Capture the cell that displays the provided text and extract its (X, Y) central coordinate. 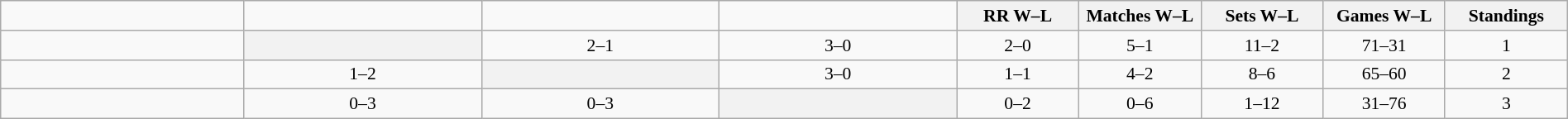
11–2 (1262, 45)
8–6 (1262, 74)
Matches W–L (1140, 16)
2 (1506, 74)
1–12 (1262, 104)
0–6 (1140, 104)
RR W–L (1018, 16)
4–2 (1140, 74)
1–2 (362, 74)
5–1 (1140, 45)
Games W–L (1384, 16)
1–1 (1018, 74)
Standings (1506, 16)
31–76 (1384, 104)
Sets W–L (1262, 16)
71–31 (1384, 45)
3 (1506, 104)
65–60 (1384, 74)
2–1 (600, 45)
2–0 (1018, 45)
1 (1506, 45)
0–2 (1018, 104)
